Find where the given text appears and provide that cell's center as [x, y] coordinate. 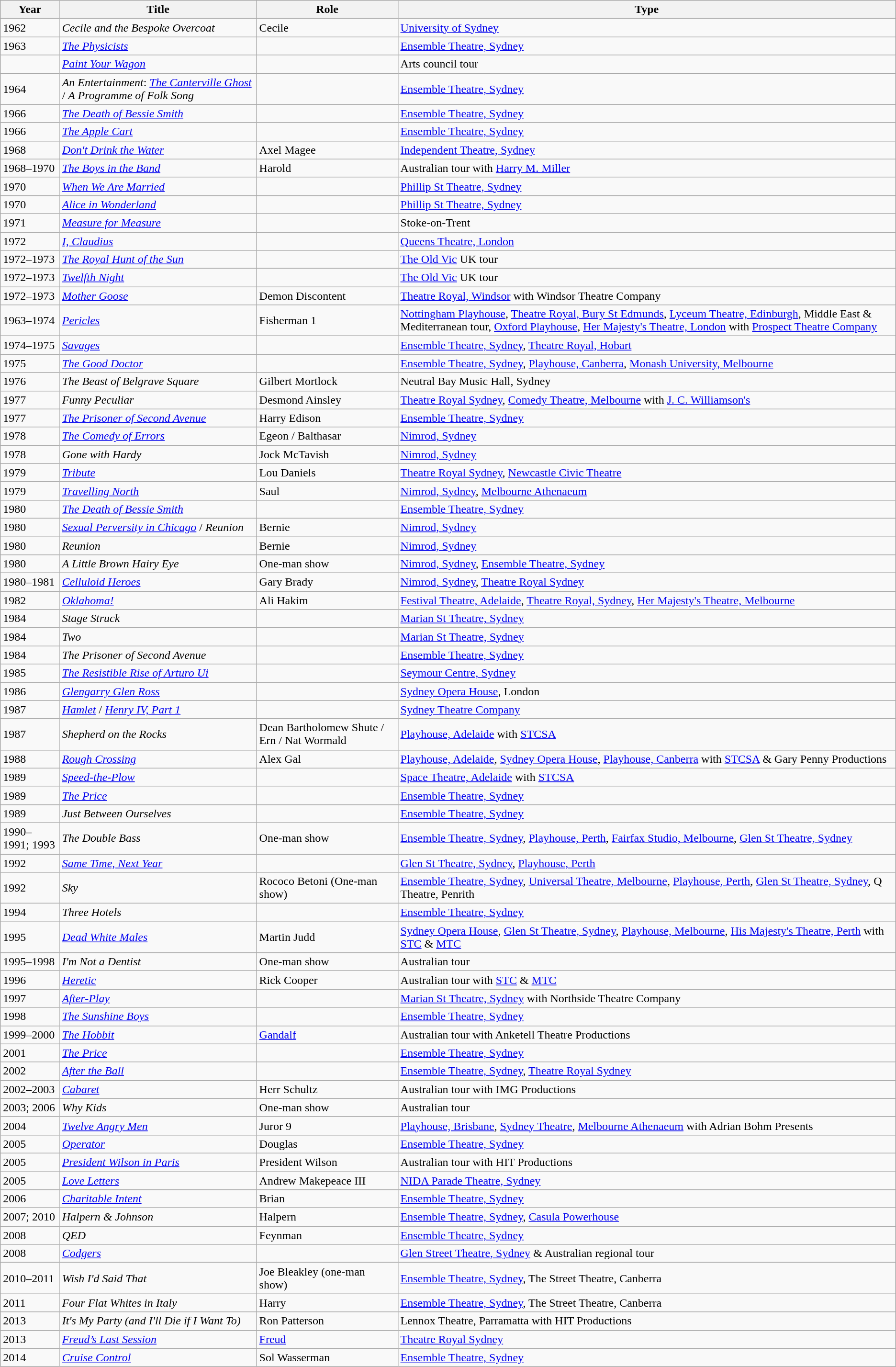
Four Flat Whites in Italy [158, 1303]
Celluloid Heroes [158, 582]
2014 [30, 1357]
Harry Edison [327, 418]
1982 [30, 600]
Playhouse, Adelaide with STCSA [647, 734]
Cecile and the Bespoke Overcoat [158, 28]
Funny Peculiar [158, 400]
1986 [30, 691]
1994 [30, 913]
1968–1970 [30, 168]
Stoke-on-Trent [647, 223]
A Little Brown Hairy Eye [158, 564]
1962 [30, 28]
Gandalf [327, 1035]
Heretic [158, 980]
Rough Crossing [158, 759]
After-Play [158, 998]
1988 [30, 759]
1964 [30, 89]
The Hobbit [158, 1035]
Glen Street Theatre, Sydney & Australian regional tour [647, 1254]
Independent Theatre, Sydney [647, 150]
Sydney Opera House, London [647, 691]
Oklahoma! [158, 600]
Herr Schultz [327, 1089]
Reunion [158, 545]
Desmond Ainsley [327, 400]
Type [647, 10]
Seymour Centre, Sydney [647, 673]
2006 [30, 1199]
Cecile [327, 28]
The Resistible Rise of Arturo Ui [158, 673]
Nimrod, Sydney, Theatre Royal Sydney [647, 582]
Gilbert Mortlock [327, 382]
Australian tour with STC & MTC [647, 980]
Ron Patterson [327, 1321]
Saul [327, 491]
Playhouse, Adelaide, Sydney Opera House, Playhouse, Canberra with STCSA & Gary Penny Productions [647, 759]
Harry [327, 1303]
Tribute [158, 473]
Speed-the-Plow [158, 777]
Travelling North [158, 491]
2002–2003 [30, 1089]
Australian tour with Anketell Theatre Productions [647, 1035]
Sexual Perversity in Chicago / Reunion [158, 527]
The Apple Cart [158, 132]
Glengarry Glen Ross [158, 691]
Two [158, 637]
2002 [30, 1071]
2004 [30, 1126]
Andrew Makepeace III [327, 1180]
Brian [327, 1199]
1976 [30, 382]
President Wilson in Paris [158, 1162]
1995 [30, 938]
The Royal Hunt of the Sun [158, 260]
Demon Discontent [327, 296]
Cruise Control [158, 1357]
Gone with Hardy [158, 454]
I'm Not a Dentist [158, 962]
Wish I'd Said That [158, 1278]
Ensemble Theatre, Sydney, Casula Powerhouse [647, 1217]
1975 [30, 363]
Halpern [327, 1217]
1963–1974 [30, 321]
The Boys in the Band [158, 168]
Savages [158, 345]
The Beast of Belgrave Square [158, 382]
1963 [30, 46]
Juror 9 [327, 1126]
Alex Gal [327, 759]
Codgers [158, 1254]
Queens Theatre, London [647, 241]
Shepherd on the Rocks [158, 734]
1997 [30, 998]
Charitable Intent [158, 1199]
Axel Magee [327, 150]
Paint Your Wagon [158, 64]
Australian tour with Harry M. Miller [647, 168]
1972 [30, 241]
1996 [30, 980]
Gary Brady [327, 582]
Space Theatre, Adelaide with STCSA [647, 777]
1968 [30, 150]
Sydney Theatre Company [647, 710]
QED [158, 1235]
The Good Doctor [158, 363]
Neutral Bay Music Hall, Sydney [647, 382]
Feynman [327, 1235]
2001 [30, 1053]
Theatre Royal, Windsor with Windsor Theatre Company [647, 296]
Fisherman 1 [327, 321]
Ensemble Theatre, Sydney, Playhouse, Perth, Fairfax Studio, Melbourne, Glen St Theatre, Sydney [647, 838]
Ensemble Theatre, Sydney, Playhouse, Canberra, Monash University, Melbourne [647, 363]
When We Are Married [158, 186]
Rick Cooper [327, 980]
1998 [30, 1017]
Joe Bleakley (one-man show) [327, 1278]
Don't Drink the Water [158, 150]
Douglas [327, 1144]
2007; 2010 [30, 1217]
1971 [30, 223]
Operator [158, 1144]
Nimrod, Sydney, Melbourne Athenaeum [647, 491]
Ensemble Theatre, Sydney, Universal Theatre, Melbourne, Playhouse, Perth, Glen St Theatre, Sydney, Q Theatre, Penrith [647, 888]
Sydney Opera House, Glen St Theatre, Sydney, Playhouse, Melbourne, His Majesty's Theatre, Perth with STC & MTC [647, 938]
Glen St Theatre, Sydney, Playhouse, Perth [647, 863]
Nimrod, Sydney, Ensemble Theatre, Sydney [647, 564]
Halpern & Johnson [158, 1217]
Alice in Wonderland [158, 204]
Martin Judd [327, 938]
Twelfth Night [158, 278]
Year [30, 10]
1980–1981 [30, 582]
Just Between Ourselves [158, 813]
Jock McTavish [327, 454]
The Sunshine Boys [158, 1017]
1990–1991; 1993 [30, 838]
I, Claudius [158, 241]
Ali Hakim [327, 600]
Harold [327, 168]
Australian tour with HIT Productions [647, 1162]
Role [327, 10]
Festival Theatre, Adelaide, Theatre Royal, Sydney, Her Majesty's Theatre, Melbourne [647, 600]
Egeon / Balthasar [327, 436]
Dean Bartholomew Shute / Ern / Nat Wormald [327, 734]
Playhouse, Brisbane, Sydney Theatre, Melbourne Athenaeum with Adrian Bohm Presents [647, 1126]
1985 [30, 673]
Why Kids [158, 1107]
Stage Struck [158, 619]
Pericles [158, 321]
Theatre Royal Sydney [647, 1339]
President Wilson [327, 1162]
Same Time, Next Year [158, 863]
NIDA Parade Theatre, Sydney [647, 1180]
1999–2000 [30, 1035]
Theatre Royal Sydney, Comedy Theatre, Melbourne with J. C. Williamson's [647, 400]
Cabaret [158, 1089]
Lennox Theatre, Parramatta with HIT Productions [647, 1321]
The Physicists [158, 46]
It's My Party (and I'll Die if I Want To) [158, 1321]
Ensemble Theatre, Sydney, Theatre Royal, Hobart [647, 345]
Hamlet / Henry IV, Part 1 [158, 710]
Title [158, 10]
1974–1975 [30, 345]
Rococo Betoni (One-man show) [327, 888]
An Entertainment: The Canterville Ghost / A Programme of Folk Song [158, 89]
Arts council tour [647, 64]
Freud [327, 1339]
Dead White Males [158, 938]
2011 [30, 1303]
Love Letters [158, 1180]
University of Sydney [647, 28]
2010–2011 [30, 1278]
After the Ball [158, 1071]
Sky [158, 888]
Twelve Angry Men [158, 1126]
Measure for Measure [158, 223]
Three Hotels [158, 913]
2003; 2006 [30, 1107]
Australian tour with IMG Productions [647, 1089]
1995–1998 [30, 962]
Marian St Theatre, Sydney with Northside Theatre Company [647, 998]
Lou Daniels [327, 473]
The Double Bass [158, 838]
Mother Goose [158, 296]
Theatre Royal Sydney, Newcastle Civic Theatre [647, 473]
Sol Wasserman [327, 1357]
Ensemble Theatre, Sydney, Theatre Royal Sydney [647, 1071]
Freud’s Last Session [158, 1339]
The Comedy of Errors [158, 436]
